Capture the cell that displays the provided text and extract its [x, y] central coordinate. 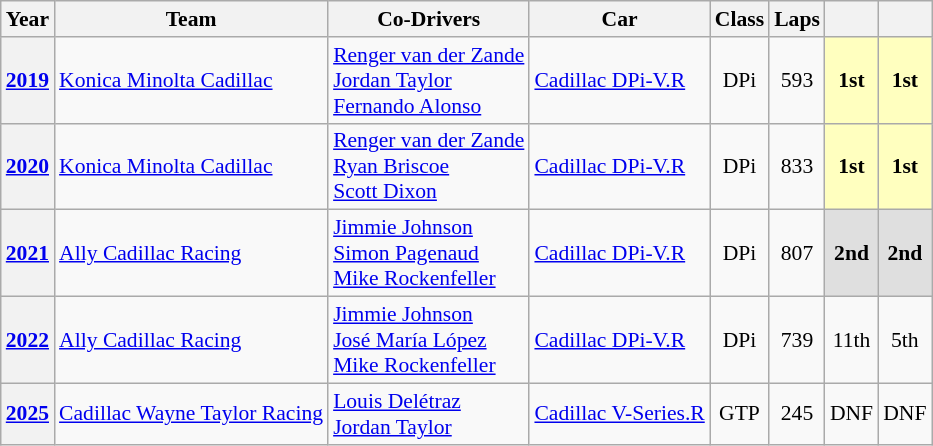
Jimmie Johnson Simon Pagenaud Mike Rockenfeller [428, 254]
Team [191, 19]
5th [904, 340]
Year [28, 19]
2020 [28, 166]
Co-Drivers [428, 19]
11th [852, 340]
Class [740, 19]
593 [797, 80]
Car [619, 19]
Laps [797, 19]
Renger van der Zande Jordan Taylor Fernando Alonso [428, 80]
Jimmie Johnson José María López Mike Rockenfeller [428, 340]
Cadillac Wayne Taylor Racing [191, 414]
GTP [740, 414]
2021 [28, 254]
2022 [28, 340]
2025 [28, 414]
807 [797, 254]
Cadillac V-Series.R [619, 414]
2019 [28, 80]
833 [797, 166]
Louis Delétraz Jordan Taylor [428, 414]
Renger van der Zande Ryan Briscoe Scott Dixon [428, 166]
739 [797, 340]
245 [797, 414]
